Capture the cell that displays the provided text and extract its (x, y) central coordinate. 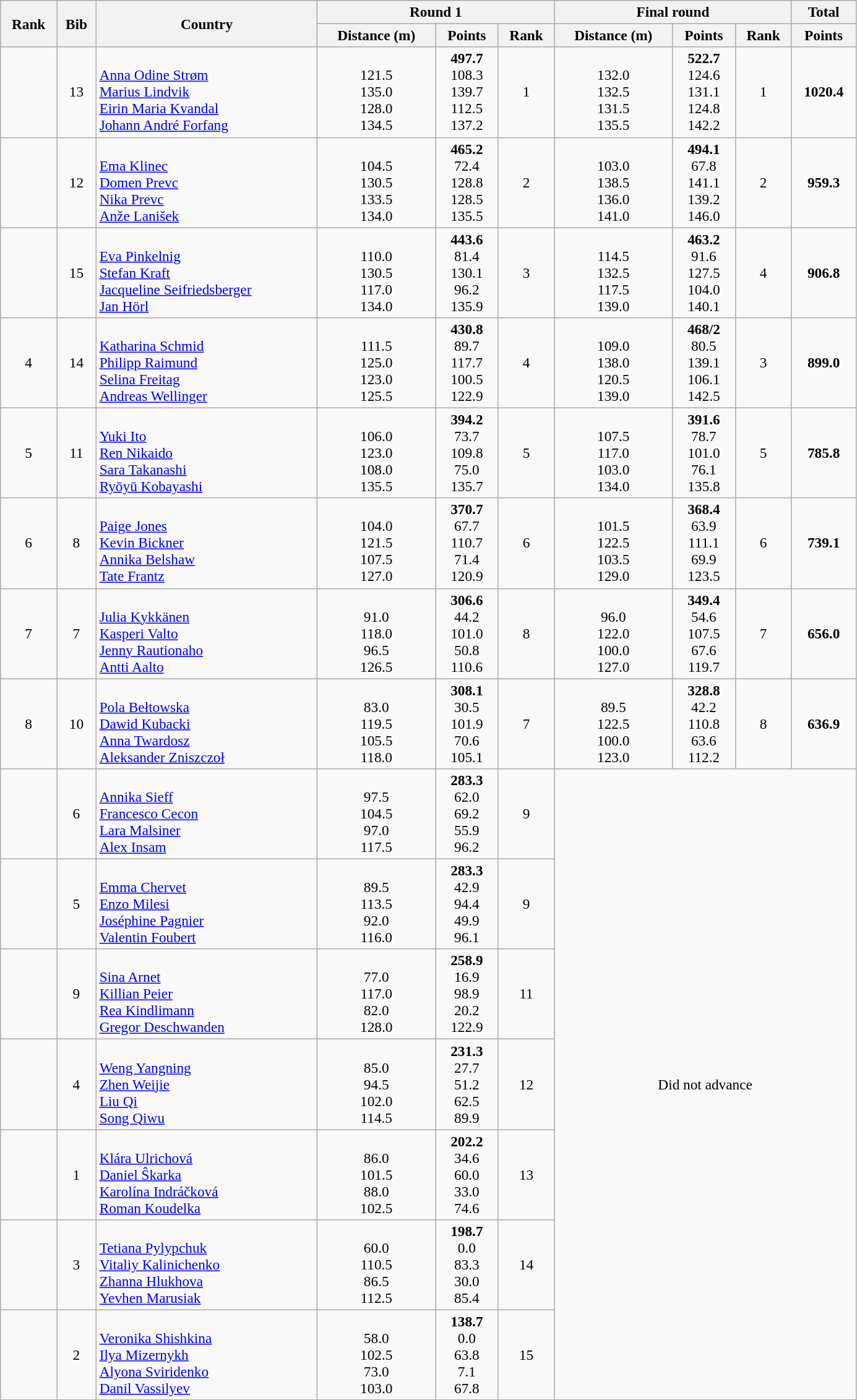
83.0119.5105.5118.0 (376, 723)
906.8 (824, 272)
636.9 (824, 723)
Ema KlinecDomen PrevcNika PrevcAnže Lanišek (207, 183)
Veronika ShishkinaIlya MizernykhAlyona SviridenkoDanil Vassilyev (207, 1355)
494.167.8141.1139.2146.0 (704, 183)
121.5135.0128.0134.5 (376, 92)
198.70.083.330.085.4 (467, 1265)
Country (207, 24)
328.842.2110.863.6112.2 (704, 723)
468/280.5139.1106.1142.5 (704, 363)
463.291.6127.5104.0140.1 (704, 272)
Tetiana PylypchukVitaliy KalinichenkoZhanna HlukhovaYevhen Marusiak (207, 1265)
89.5122.5100.0123.0 (614, 723)
111.5125.0123.0125.5 (376, 363)
231.327.751.262.589.9 (467, 1084)
785.8 (824, 453)
Katharina SchmidPhilipp RaimundSelina FreitagAndreas Wellinger (207, 363)
368.463.9111.169.9123.5 (704, 543)
899.0 (824, 363)
10 (77, 723)
Did not advance (705, 1084)
107.5117.0103.0134.0 (614, 453)
Bib (77, 24)
308.130.5101.970.6105.1 (467, 723)
104.5130.5133.5134.0 (376, 183)
104.0121.5107.5127.0 (376, 543)
959.3 (824, 183)
1020.4 (824, 92)
283.362.069.255.996.2 (467, 814)
370.767.7110.771.4120.9 (467, 543)
Weng YangningZhen WeijieLiu QiSong Qiwu (207, 1084)
522.7124.6131.1124.8142.2 (704, 92)
103.0138.5136.0141.0 (614, 183)
58.0102.573.0103.0 (376, 1355)
109.0138.0120.5139.0 (614, 363)
465.272.4128.8128.5135.5 (467, 183)
258.916.998.920.2122.9 (467, 994)
Anna Odine StrømMarius LindvikEirin Maria KvandalJohann André Forfang (207, 92)
306.644.2101.050.8110.6 (467, 633)
96.0122.0100.0127.0 (614, 633)
97.5104.597.0117.5 (376, 814)
89.5113.592.0116.0 (376, 904)
349.454.6107.567.6119.7 (704, 633)
443.681.4130.196.2135.9 (467, 272)
60.0110.586.5112.5 (376, 1265)
Eva PinkelnigStefan KraftJacqueline SeifriedsbergerJan Hörl (207, 272)
77.0117.082.0128.0 (376, 994)
Pola BełtowskaDawid KubackiAnna TwardoszAleksander Zniszczoł (207, 723)
Julia KykkänenKasperi ValtoJenny RautionahoAntti Aalto (207, 633)
Emma ChervetEnzo MilesiJoséphine PagnierValentin Foubert (207, 904)
86.0101.588.0102.5 (376, 1174)
Final round (673, 12)
138.70.063.87.167.8 (467, 1355)
Paige JonesKevin BicknerAnnika BelshawTate Frantz (207, 543)
110.0130.5117.0134.0 (376, 272)
430.889.7117.7100.5122.9 (467, 363)
497.7108.3139.7112.5137.2 (467, 92)
91.0118.096.5126.5 (376, 633)
739.1 (824, 543)
Total (824, 12)
Round 1 (436, 12)
101.5122.5103.5129.0 (614, 543)
Annika SieffFrancesco CeconLara MalsinerAlex Insam (207, 814)
85.094.5102.0114.5 (376, 1084)
Sina ArnetKillian PeierRea KindlimannGregor Deschwanden (207, 994)
Klára UlrichováDaniel ŜkarkaKarolína IndráčkováRoman Koudelka (207, 1174)
106.0123.0108.0135.5 (376, 453)
Yuki ItoRen NikaidoSara TakanashiRyōyū Kobayashi (207, 453)
283.342.994.449.996.1 (467, 904)
202.234.660.033.074.6 (467, 1174)
132.0132.5131.5135.5 (614, 92)
391.678.7101.076.1135.8 (704, 453)
114.5132.5117.5139.0 (614, 272)
656.0 (824, 633)
394.273.7109.875.0135.7 (467, 453)
